Return the [X, Y] coordinate for the center point of the cell that contains the specified text.  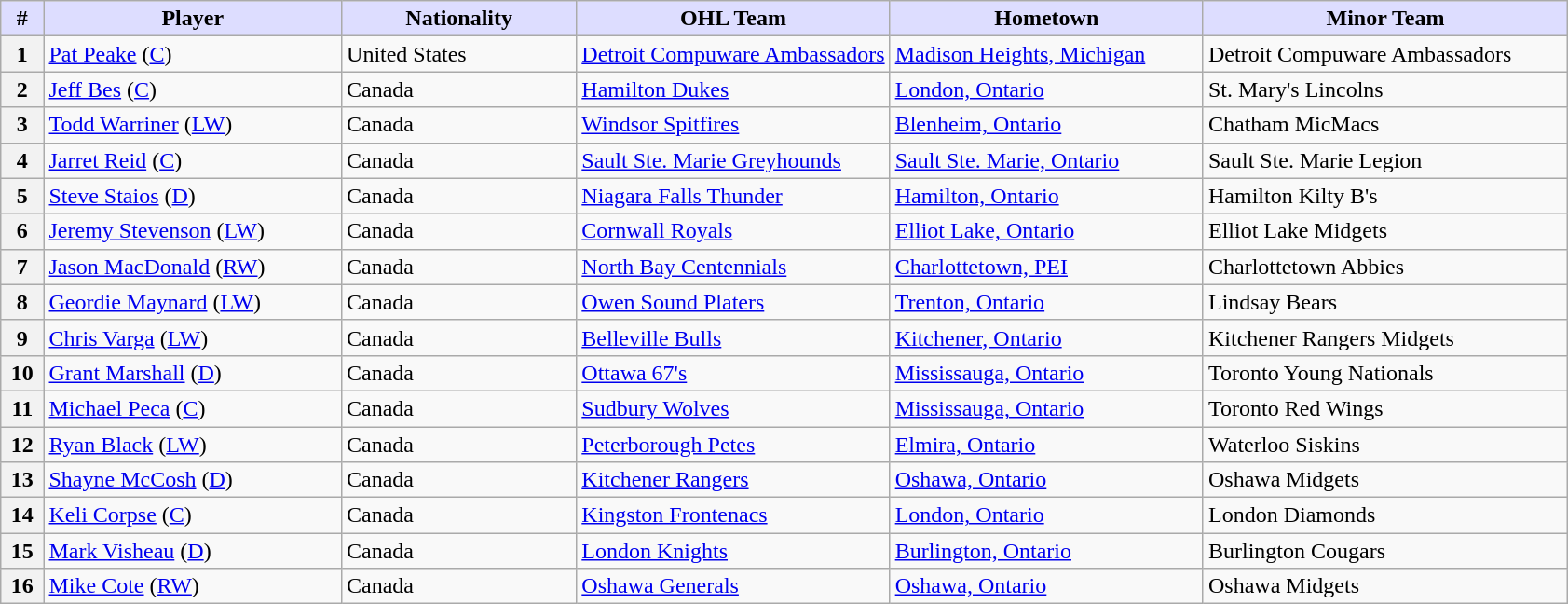
Windsor Spitfires [733, 125]
Jeremy Stevenson (LW) [193, 231]
Todd Warriner (LW) [193, 125]
Charlottetown Abbies [1384, 267]
Jarret Reid (C) [193, 160]
Pat Peake (C) [193, 54]
Kitchener, Ontario [1046, 337]
Burlington Cougars [1384, 551]
Elmira, Ontario [1046, 445]
Nationality [459, 19]
Ryan Black (LW) [193, 445]
Kitchener Rangers [733, 480]
Waterloo Siskins [1384, 445]
11 [22, 408]
Ottawa 67's [733, 373]
St. Mary's Lincolns [1384, 89]
Peterborough Petes [733, 445]
Minor Team [1384, 19]
Jason MacDonald (RW) [193, 267]
United States [459, 54]
Sault Ste. Marie, Ontario [1046, 160]
16 [22, 586]
Sudbury Wolves [733, 408]
9 [22, 337]
Grant Marshall (D) [193, 373]
Player [193, 19]
Burlington, Ontario [1046, 551]
Jeff Bes (C) [193, 89]
14 [22, 515]
Chris Varga (LW) [193, 337]
Oshawa Generals [733, 586]
Toronto Young Nationals [1384, 373]
Hometown [1046, 19]
Hamilton, Ontario [1046, 196]
Sault Ste. Marie Greyhounds [733, 160]
OHL Team [733, 19]
Elliot Lake, Ontario [1046, 231]
Mark Visheau (D) [193, 551]
North Bay Centennials [733, 267]
6 [22, 231]
Hamilton Dukes [733, 89]
Elliot Lake Midgets [1384, 231]
Mike Cote (RW) [193, 586]
Owen Sound Platers [733, 302]
Hamilton Kilty B's [1384, 196]
1 [22, 54]
Toronto Red Wings [1384, 408]
7 [22, 267]
Madison Heights, Michigan [1046, 54]
Michael Peca (C) [193, 408]
# [22, 19]
5 [22, 196]
Charlottetown, PEI [1046, 267]
13 [22, 480]
Chatham MicMacs [1384, 125]
Shayne McCosh (D) [193, 480]
Geordie Maynard (LW) [193, 302]
London Diamonds [1384, 515]
Belleville Bulls [733, 337]
Cornwall Royals [733, 231]
Blenheim, Ontario [1046, 125]
4 [22, 160]
Sault Ste. Marie Legion [1384, 160]
Niagara Falls Thunder [733, 196]
Lindsay Bears [1384, 302]
Keli Corpse (C) [193, 515]
Steve Staios (D) [193, 196]
Kingston Frontenacs [733, 515]
3 [22, 125]
2 [22, 89]
15 [22, 551]
London Knights [733, 551]
Trenton, Ontario [1046, 302]
12 [22, 445]
8 [22, 302]
10 [22, 373]
Kitchener Rangers Midgets [1384, 337]
